From the cell containing the given text, extract its center point as [X, Y] coordinate. 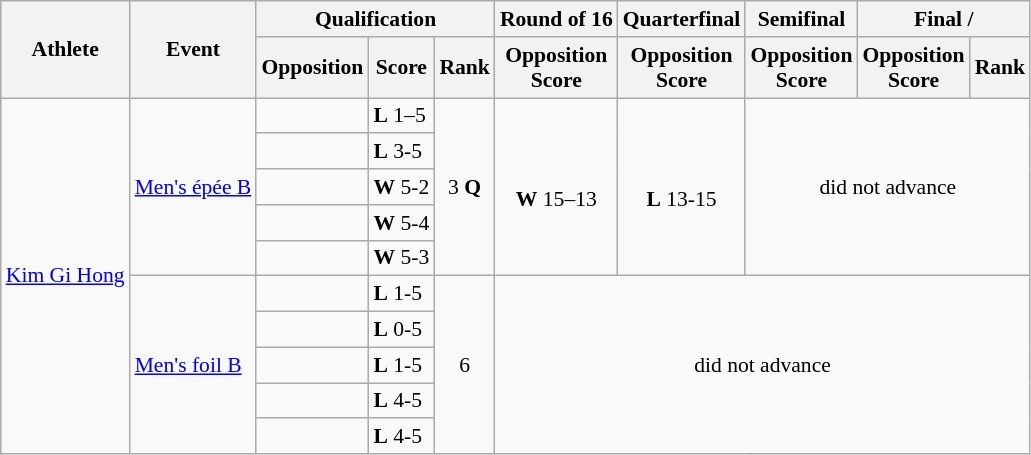
Kim Gi Hong [66, 276]
Score [401, 68]
Event [194, 50]
L 13-15 [682, 187]
W 15–13 [556, 187]
W 5-4 [401, 223]
L 3-5 [401, 152]
Qualification [376, 19]
Opposition [312, 68]
W 5-3 [401, 258]
Men's foil B [194, 365]
Final / [944, 19]
W 5-2 [401, 187]
Quarterfinal [682, 19]
Athlete [66, 50]
3 Q [464, 187]
Men's épée B [194, 187]
Round of 16 [556, 19]
L 0-5 [401, 330]
Semifinal [801, 19]
6 [464, 365]
L 1–5 [401, 116]
